Search for the cell housing the specified text and yield its (x, y) center coordinate. 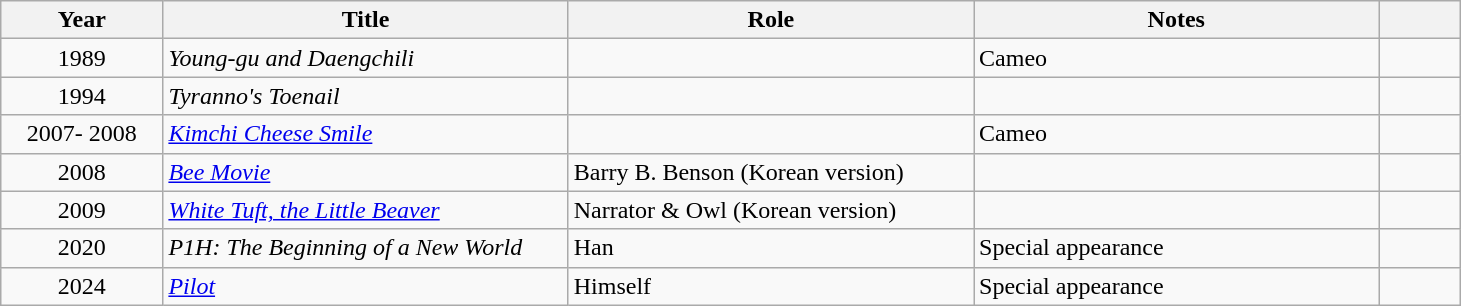
1994 (82, 96)
Title (366, 20)
Role (770, 20)
Pilot (366, 286)
1989 (82, 58)
Young-gu and Daengchili (366, 58)
P1H: The Beginning of a New World (366, 248)
Han (770, 248)
Himself (770, 286)
Kimchi Cheese Smile (366, 134)
White Tuft, the Little Beaver (366, 210)
Barry B. Benson (Korean version) (770, 172)
2007- 2008 (82, 134)
Notes (1176, 20)
Year (82, 20)
Narrator & Owl (Korean version) (770, 210)
2024 (82, 286)
Tyranno's Toenail (366, 96)
2008 (82, 172)
2020 (82, 248)
Bee Movie (366, 172)
2009 (82, 210)
